Identify which cell holds the provided text, then report its [X, Y] central coordinate. 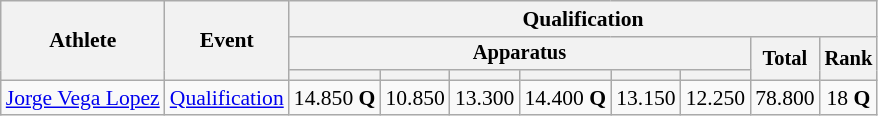
12.250 [716, 98]
Total [784, 58]
13.150 [646, 98]
13.300 [484, 98]
Athlete [83, 40]
14.400 Q [565, 98]
Event [227, 40]
14.850 Q [335, 98]
10.850 [414, 98]
Jorge Vega Lopez [83, 98]
78.800 [784, 98]
18 Q [849, 98]
Rank [849, 58]
Apparatus [520, 54]
